For the text-containing cell, return its midpoint in (X, Y) coordinate format. 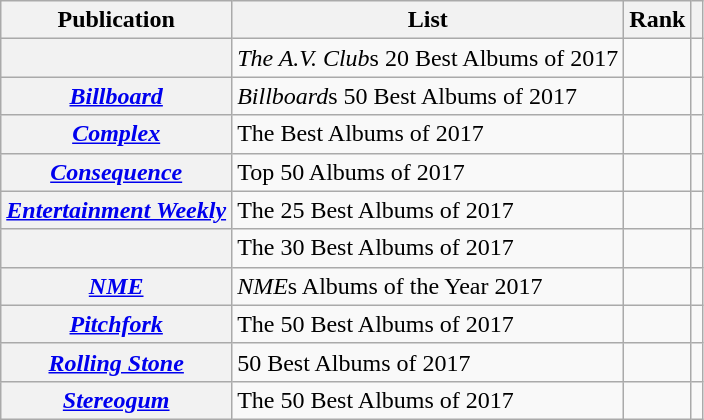
The A.V. Clubs 20 Best Albums of 2017 (428, 58)
The Best Albums of 2017 (428, 134)
Stereogum (116, 400)
Consequence (116, 172)
Rank (658, 20)
List (428, 20)
Pitchfork (116, 324)
Billboards 50 Best Albums of 2017 (428, 96)
Complex (116, 134)
NME (116, 286)
Billboard (116, 96)
The 30 Best Albums of 2017 (428, 248)
NMEs Albums of the Year 2017 (428, 286)
Publication (116, 20)
Top 50 Albums of 2017 (428, 172)
50 Best Albums of 2017 (428, 362)
Entertainment Weekly (116, 210)
Rolling Stone (116, 362)
The 25 Best Albums of 2017 (428, 210)
